Capture the cell that displays the provided text and extract its [x, y] central coordinate. 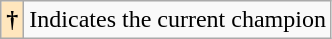
Indicates the current champion [178, 20]
† [12, 20]
